Extract the (x, y) coordinate from the center of the cell holding the provided text.  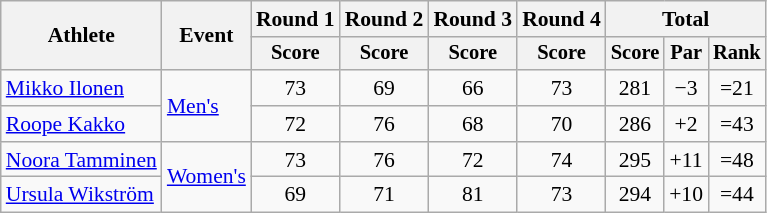
+2 (686, 124)
281 (635, 88)
=21 (737, 88)
81 (472, 195)
Round 1 (296, 19)
Round 2 (384, 19)
66 (472, 88)
Round 3 (472, 19)
286 (635, 124)
Roope Kakko (82, 124)
74 (562, 160)
Event (206, 36)
Round 4 (562, 19)
=44 (737, 195)
Mikko Ilonen (82, 88)
Par (686, 54)
Men's (206, 106)
70 (562, 124)
294 (635, 195)
Rank (737, 54)
Athlete (82, 36)
+10 (686, 195)
=43 (737, 124)
295 (635, 160)
Ursula Wikström (82, 195)
68 (472, 124)
Noora Tamminen (82, 160)
−3 (686, 88)
Women's (206, 178)
71 (384, 195)
+11 (686, 160)
=48 (737, 160)
Total (686, 19)
